Provide the (x, y) coordinate of the cell's center where the given text is located.  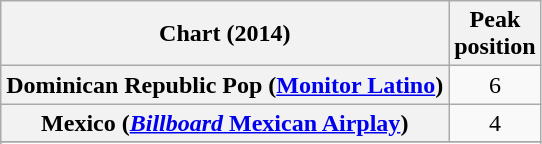
Peak position (495, 34)
Mexico (Billboard Mexican Airplay) (225, 123)
Chart (2014) (225, 34)
6 (495, 85)
4 (495, 123)
Dominican Republic Pop (Monitor Latino) (225, 85)
